Extract the [x, y] coordinate from the center of the cell holding the provided text.  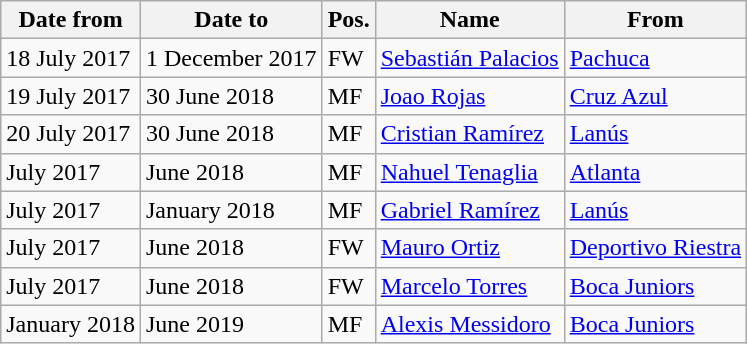
Date from [71, 20]
Joao Rojas [470, 96]
19 July 2017 [71, 96]
From [655, 20]
Atlanta [655, 172]
Mauro Ortiz [470, 248]
Pachuca [655, 58]
Date to [231, 20]
Marcelo Torres [470, 286]
Pos. [348, 20]
18 July 2017 [71, 58]
June 2019 [231, 324]
Name [470, 20]
Deportivo Riestra [655, 248]
Cruz Azul [655, 96]
Nahuel Tenaglia [470, 172]
Alexis Messidoro [470, 324]
Cristian Ramírez [470, 134]
20 July 2017 [71, 134]
Sebastián Palacios [470, 58]
1 December 2017 [231, 58]
Gabriel Ramírez [470, 210]
